Return the [x, y] coordinate for the center point of the cell that contains the specified text.  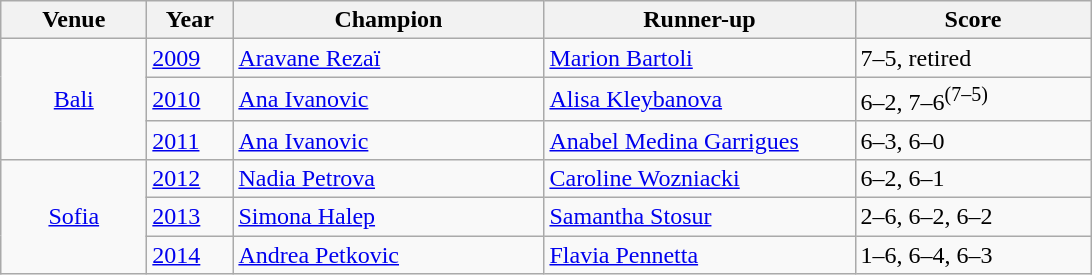
Bali [74, 100]
6–2, 7–6(7–5) [973, 100]
7–5, retired [973, 58]
Samantha Stosur [700, 217]
Andrea Petkovic [388, 255]
Alisa Kleybanova [700, 100]
Sofia [74, 216]
2010 [190, 100]
Anabel Medina Garrigues [700, 140]
Caroline Wozniacki [700, 178]
Nadia Petrova [388, 178]
Aravane Rezaï [388, 58]
Champion [388, 20]
2009 [190, 58]
Runner-up [700, 20]
2–6, 6–2, 6–2 [973, 217]
2014 [190, 255]
2013 [190, 217]
Venue [74, 20]
1–6, 6–4, 6–3 [973, 255]
6–2, 6–1 [973, 178]
Score [973, 20]
2012 [190, 178]
6–3, 6–0 [973, 140]
2011 [190, 140]
Simona Halep [388, 217]
Flavia Pennetta [700, 255]
Marion Bartoli [700, 58]
Year [190, 20]
